Pinpoint the cell where the given text exists, returning its (x, y) midpoint coordinate. 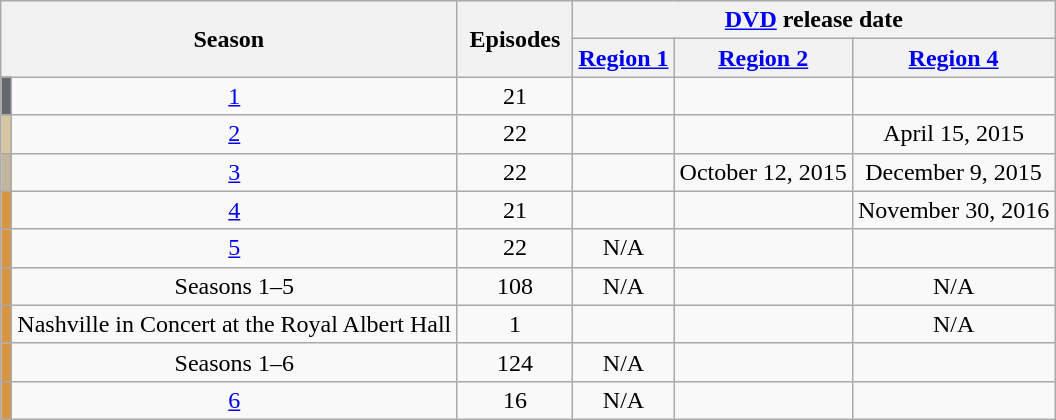
6 (234, 400)
108 (515, 286)
Region 4 (953, 58)
Seasons 1–6 (234, 362)
April 15, 2015 (953, 134)
Nashville in Concert at the Royal Albert Hall (234, 324)
Region 1 (624, 58)
3 (234, 172)
16 (515, 400)
4 (234, 210)
DVD release date (814, 20)
Season (229, 39)
Episodes (515, 39)
5 (234, 248)
October 12, 2015 (763, 172)
November 30, 2016 (953, 210)
Seasons 1–5 (234, 286)
Region 2 (763, 58)
2 (234, 134)
124 (515, 362)
December 9, 2015 (953, 172)
